Pinpoint the cell where the given text exists, returning its (X, Y) midpoint coordinate. 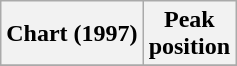
Peakposition (189, 34)
Chart (1997) (72, 34)
